Locate the cell with the specified text and output its [X, Y] center coordinate. 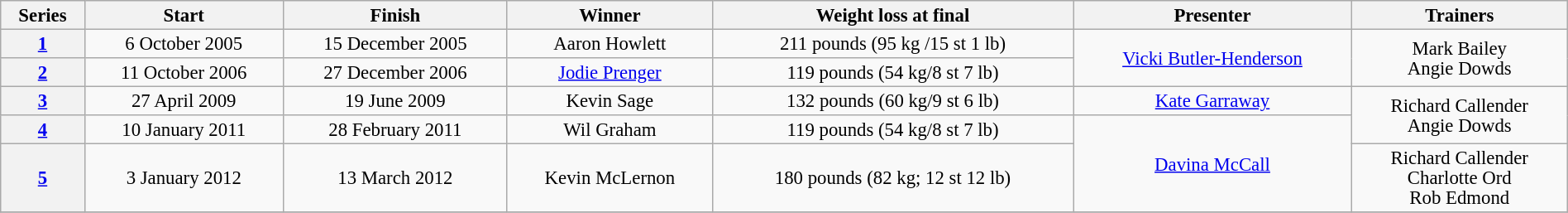
211 pounds (95 kg /15 st 1 lb) [892, 45]
27 April 2009 [184, 101]
5 [43, 179]
4 [43, 129]
3 [43, 101]
Kate Garraway [1212, 101]
15 December 2005 [395, 45]
Aaron Howlett [610, 45]
10 January 2011 [184, 129]
Winner [610, 15]
Jodie Prenger [610, 73]
Mark BaileyAngie Dowds [1459, 58]
Presenter [1212, 15]
6 October 2005 [184, 45]
Series [43, 15]
Richard CallenderAngie Dowds [1459, 116]
Vicki Butler-Henderson [1212, 58]
3 January 2012 [184, 179]
Richard CallenderCharlotte OrdRob Edmond [1459, 179]
Kevin McLernon [610, 179]
Weight loss at final [892, 15]
28 February 2011 [395, 129]
19 June 2009 [395, 101]
2 [43, 73]
27 December 2006 [395, 73]
1 [43, 45]
132 pounds (60 kg/9 st 6 lb) [892, 101]
Kevin Sage [610, 101]
180 pounds (82 kg; 12 st 12 lb) [892, 179]
Start [184, 15]
Wil Graham [610, 129]
13 March 2012 [395, 179]
11 October 2006 [184, 73]
Trainers [1459, 15]
Finish [395, 15]
Davina McCall [1212, 164]
